Capture the cell that displays the provided text and extract its [X, Y] central coordinate. 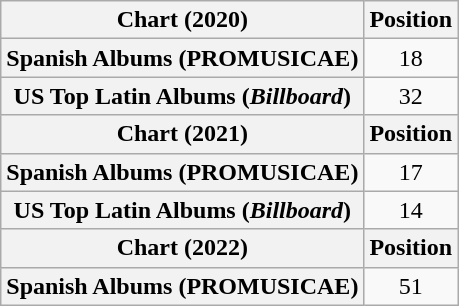
17 [411, 172]
14 [411, 210]
Chart (2020) [182, 20]
18 [411, 58]
51 [411, 286]
Chart (2022) [182, 248]
Chart (2021) [182, 134]
32 [411, 96]
